Locate the cell with the specified text and output its (X, Y) center coordinate. 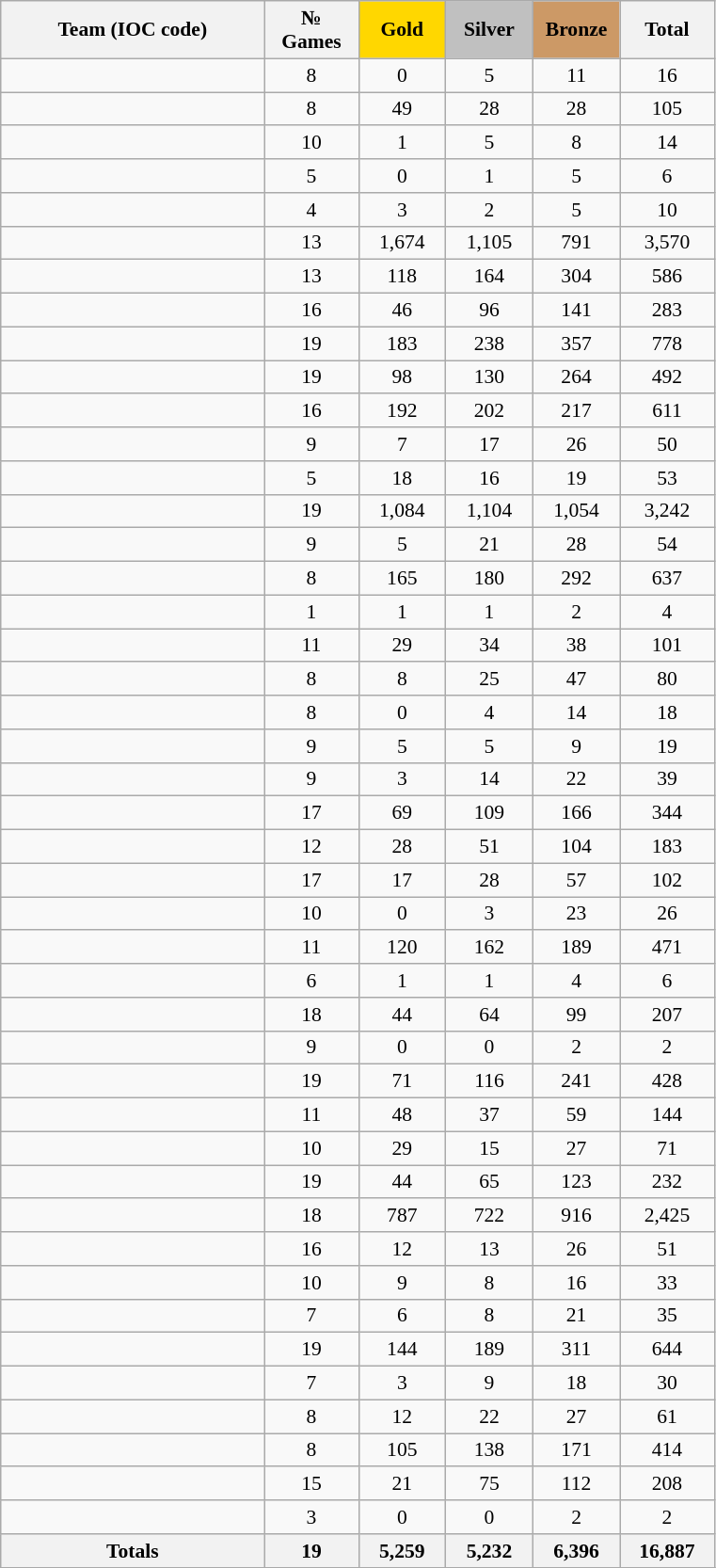
241 (576, 1081)
54 (667, 545)
37 (489, 1114)
109 (489, 813)
357 (576, 344)
130 (489, 376)
Gold (403, 30)
№ Games (311, 30)
292 (576, 578)
65 (489, 1182)
207 (667, 1014)
166 (576, 813)
Total (667, 30)
102 (667, 880)
Totals (133, 1550)
138 (489, 1449)
171 (576, 1449)
39 (667, 779)
96 (489, 310)
64 (489, 1014)
104 (576, 846)
59 (576, 1114)
3,570 (667, 243)
164 (489, 277)
141 (576, 310)
304 (576, 277)
3,242 (667, 511)
722 (489, 1215)
264 (576, 376)
2,425 (667, 1215)
1,054 (576, 511)
53 (667, 477)
471 (667, 947)
162 (489, 947)
80 (667, 679)
101 (667, 646)
5,232 (489, 1550)
1,674 (403, 243)
791 (576, 243)
202 (489, 410)
6,396 (576, 1550)
38 (576, 646)
428 (667, 1081)
46 (403, 310)
99 (576, 1014)
Bronze (576, 30)
33 (667, 1282)
311 (576, 1350)
123 (576, 1182)
217 (576, 410)
112 (576, 1483)
414 (667, 1449)
25 (489, 679)
30 (667, 1383)
Silver (489, 30)
611 (667, 410)
48 (403, 1114)
637 (667, 578)
192 (403, 410)
75 (489, 1483)
23 (576, 913)
50 (667, 444)
165 (403, 578)
344 (667, 813)
492 (667, 376)
49 (403, 109)
116 (489, 1081)
35 (667, 1316)
208 (667, 1483)
47 (576, 679)
5,259 (403, 1550)
1,084 (403, 511)
1,104 (489, 511)
98 (403, 376)
69 (403, 813)
180 (489, 578)
232 (667, 1182)
787 (403, 1215)
916 (576, 1215)
283 (667, 310)
778 (667, 344)
586 (667, 277)
118 (403, 277)
644 (667, 1350)
34 (489, 646)
238 (489, 344)
1,105 (489, 243)
120 (403, 947)
16,887 (667, 1550)
57 (576, 880)
61 (667, 1416)
Team (IOC code) (133, 30)
